Search for the cell housing the specified text and yield its [X, Y] center coordinate. 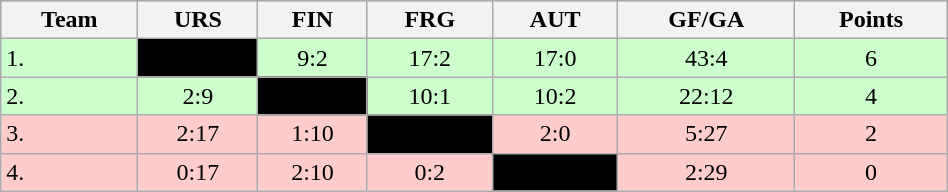
AUT [554, 20]
17:2 [430, 58]
Team [70, 20]
4. [70, 172]
10:1 [430, 96]
1. [70, 58]
2:10 [312, 172]
2:17 [198, 134]
0 [872, 172]
2:29 [706, 172]
4 [872, 96]
URS [198, 20]
3. [70, 134]
6 [872, 58]
2:0 [554, 134]
2 [872, 134]
0:17 [198, 172]
GF/GA [706, 20]
43:4 [706, 58]
22:12 [706, 96]
5:27 [706, 134]
2:9 [198, 96]
2. [70, 96]
1:10 [312, 134]
FRG [430, 20]
17:0 [554, 58]
9:2 [312, 58]
0:2 [430, 172]
Points [872, 20]
FIN [312, 20]
10:2 [554, 96]
